Pinpoint the cell where the given text exists, returning its (X, Y) midpoint coordinate. 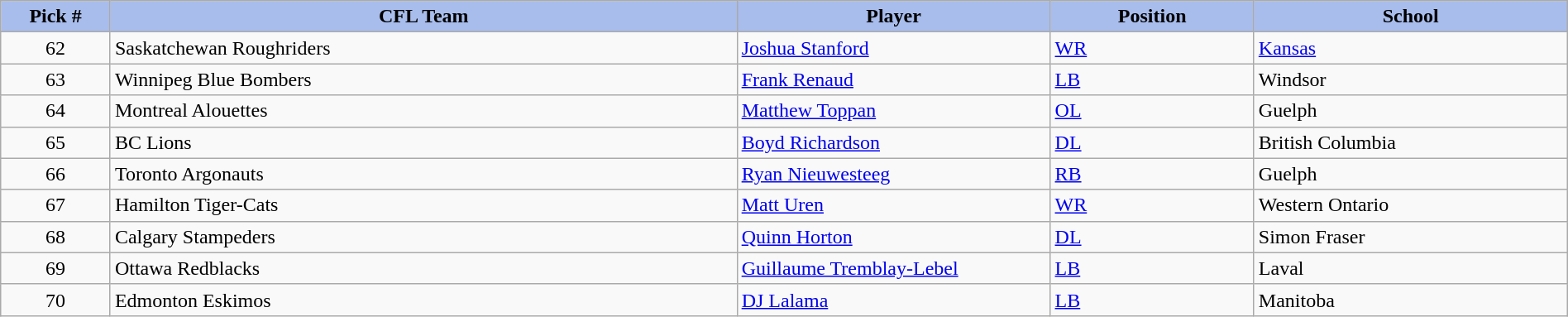
Kansas (1411, 48)
66 (56, 174)
Matthew Toppan (893, 111)
Toronto Argonauts (423, 174)
Laval (1411, 268)
Joshua Stanford (893, 48)
62 (56, 48)
Position (1152, 17)
Matt Uren (893, 205)
70 (56, 300)
Edmonton Eskimos (423, 300)
Guillaume Tremblay-Lebel (893, 268)
69 (56, 268)
CFL Team (423, 17)
Saskatchewan Roughriders (423, 48)
65 (56, 142)
63 (56, 79)
Boyd Richardson (893, 142)
Winnipeg Blue Bombers (423, 79)
RB (1152, 174)
67 (56, 205)
Ryan Nieuwesteeg (893, 174)
BC Lions (423, 142)
Frank Renaud (893, 79)
OL (1152, 111)
Montreal Alouettes (423, 111)
School (1411, 17)
Calgary Stampeders (423, 237)
Windsor (1411, 79)
Hamilton Tiger-Cats (423, 205)
Western Ontario (1411, 205)
Quinn Horton (893, 237)
Pick # (56, 17)
British Columbia (1411, 142)
68 (56, 237)
Player (893, 17)
64 (56, 111)
Manitoba (1411, 300)
DJ Lalama (893, 300)
Ottawa Redblacks (423, 268)
Simon Fraser (1411, 237)
